Detect which cell encompasses the target text, then output its [x, y] center coordinate. 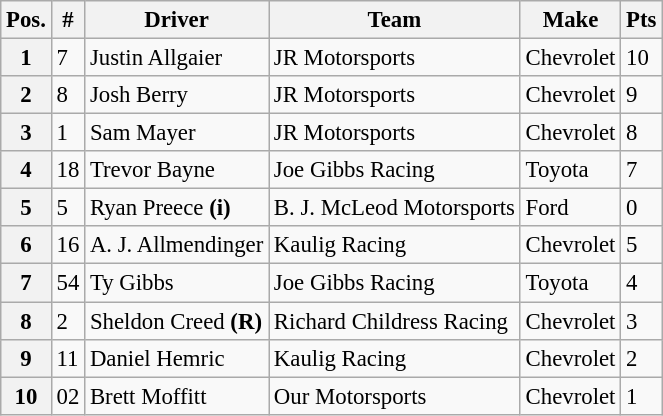
Our Motorsports [395, 396]
B. J. McLeod Motorsports [395, 208]
16 [68, 245]
Sheldon Creed (R) [177, 321]
Pos. [26, 20]
Daniel Hemric [177, 358]
02 [68, 396]
Make [570, 20]
Josh Berry [177, 95]
Richard Childress Racing [395, 321]
Ford [570, 208]
54 [68, 283]
6 [26, 245]
Team [395, 20]
18 [68, 170]
11 [68, 358]
# [68, 20]
A. J. Allmendinger [177, 245]
Brett Moffitt [177, 396]
Ryan Preece (i) [177, 208]
Trevor Bayne [177, 170]
0 [642, 208]
Ty Gibbs [177, 283]
Driver [177, 20]
Pts [642, 20]
Justin Allgaier [177, 58]
Sam Mayer [177, 133]
